Return [X, Y] of the center of cell containing provided text 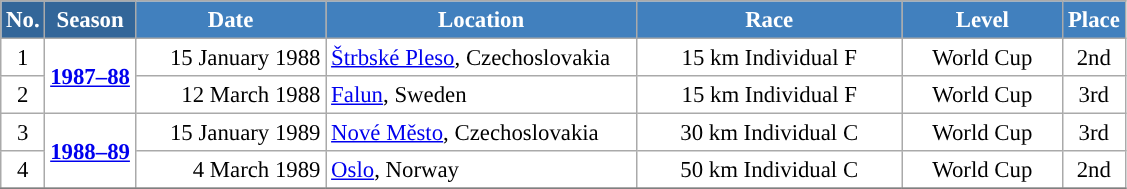
Štrbské Pleso, Czechoslovakia [482, 58]
1988–89 [90, 152]
Place [1094, 20]
1987–88 [90, 76]
50 km Individual C [769, 170]
Oslo, Norway [482, 170]
Falun, Sweden [482, 95]
Race [769, 20]
15 January 1989 [230, 133]
Level [982, 20]
2 [23, 95]
Season [90, 20]
3 [23, 133]
Nové Město, Czechoslovakia [482, 133]
30 km Individual C [769, 133]
No. [23, 20]
4 March 1989 [230, 170]
4 [23, 170]
Date [230, 20]
12 March 1988 [230, 95]
1 [23, 58]
Location [482, 20]
15 January 1988 [230, 58]
